Return [x, y] of the center of cell containing provided text 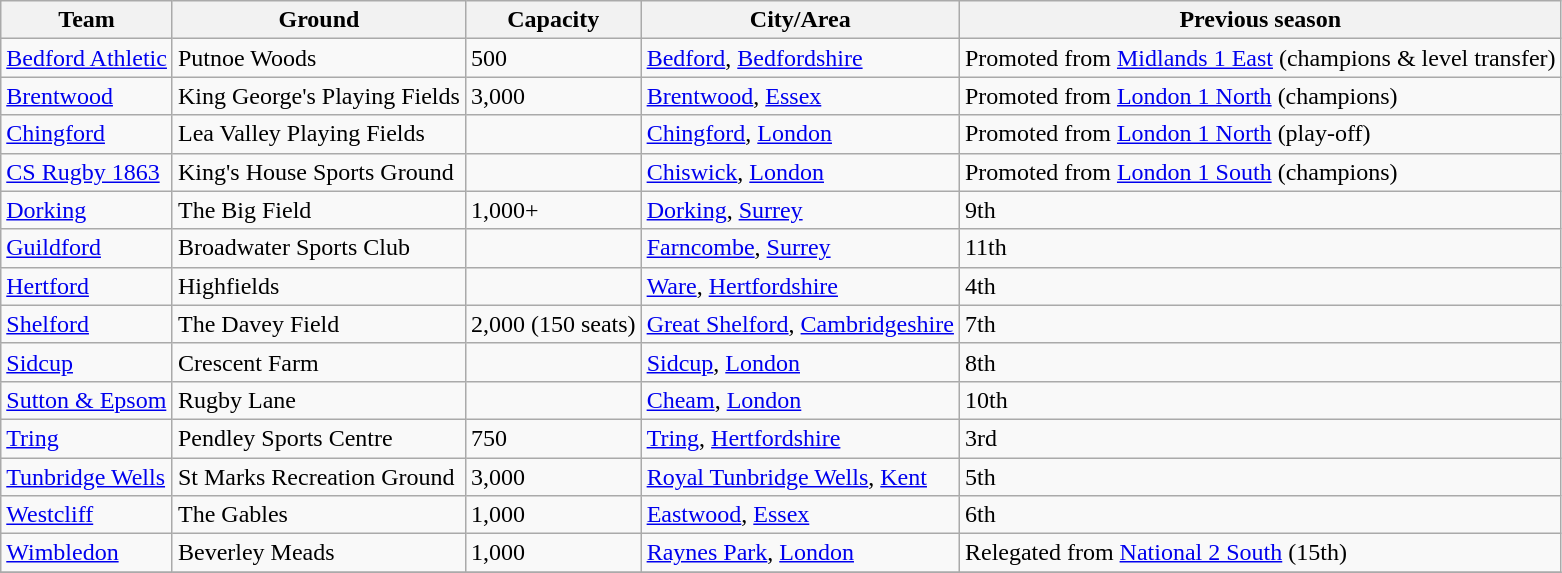
9th [1260, 210]
Tunbridge Wells [87, 477]
Farncombe, Surrey [800, 248]
Sidcup, London [800, 362]
Ware, Hertfordshire [800, 286]
Sidcup [87, 362]
Highfields [318, 286]
Ground [318, 20]
The Davey Field [318, 324]
King George's Playing Fields [318, 96]
5th [1260, 477]
Shelford [87, 324]
7th [1260, 324]
Raynes Park, London [800, 553]
Guildford [87, 248]
6th [1260, 515]
Westcliff [87, 515]
Tring, Hertfordshire [800, 438]
The Gables [318, 515]
8th [1260, 362]
Pendley Sports Centre [318, 438]
Promoted from Midlands 1 East (champions & level transfer) [1260, 58]
3rd [1260, 438]
Rugby Lane [318, 400]
Eastwood, Essex [800, 515]
4th [1260, 286]
Promoted from London 1 North (champions) [1260, 96]
Lea Valley Playing Fields [318, 134]
Team [87, 20]
Relegated from National 2 South (15th) [1260, 553]
CS Rugby 1863 [87, 172]
Bedford Athletic [87, 58]
10th [1260, 400]
11th [1260, 248]
Promoted from London 1 South (champions) [1260, 172]
Beverley Meads [318, 553]
St Marks Recreation Ground [318, 477]
Previous season [1260, 20]
Crescent Farm [318, 362]
Sutton & Epsom [87, 400]
Broadwater Sports Club [318, 248]
Dorking, Surrey [800, 210]
Chingford, London [800, 134]
King's House Sports Ground [318, 172]
Royal Tunbridge Wells, Kent [800, 477]
1,000+ [553, 210]
Bedford, Bedfordshire [800, 58]
The Big Field [318, 210]
Great Shelford, Cambridgeshire [800, 324]
2,000 (150 seats) [553, 324]
City/Area [800, 20]
Tring [87, 438]
Putnoe Woods [318, 58]
Chingford [87, 134]
Promoted from London 1 North (play-off) [1260, 134]
Brentwood, Essex [800, 96]
Capacity [553, 20]
Dorking [87, 210]
Cheam, London [800, 400]
Wimbledon [87, 553]
Hertford [87, 286]
500 [553, 58]
Brentwood [87, 96]
Chiswick, London [800, 172]
750 [553, 438]
